Extract the [X, Y] coordinate from the center of the cell holding the provided text.  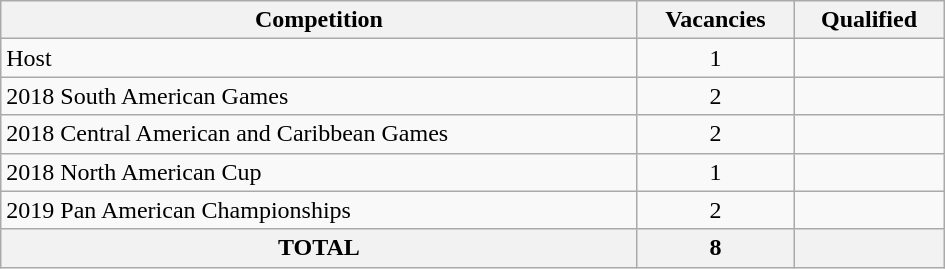
8 [716, 248]
2018 Central American and Caribbean Games [319, 134]
2018 South American Games [319, 96]
Vacancies [716, 20]
Qualified [869, 20]
2019 Pan American Championships [319, 210]
Competition [319, 20]
Host [319, 58]
TOTAL [319, 248]
2018 North American Cup [319, 172]
